Provide the (X, Y) coordinate of the cell's center where the given text is located.  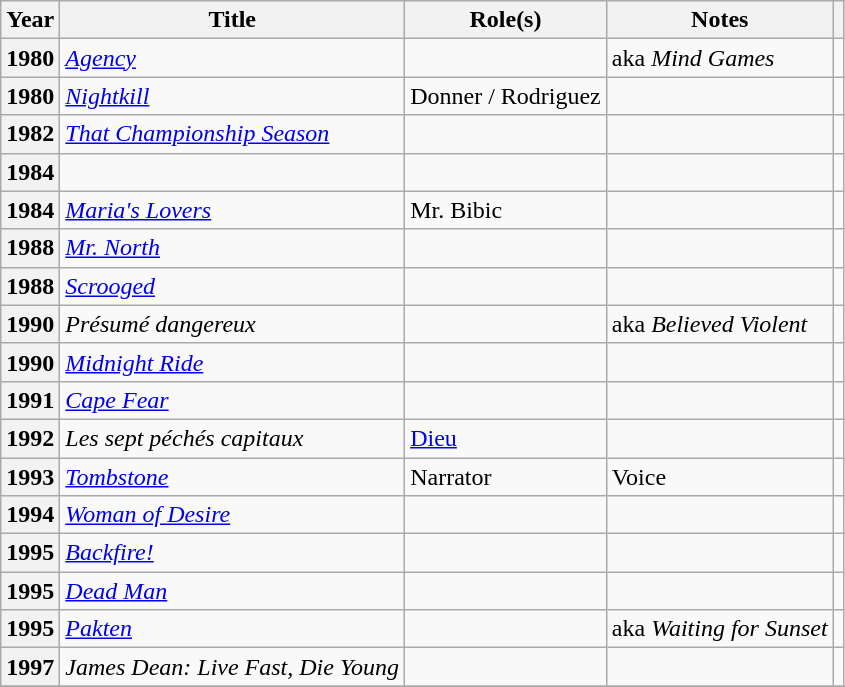
aka Mind Games (720, 58)
Nightkill (232, 96)
1982 (30, 134)
1994 (30, 515)
Notes (720, 20)
1993 (30, 477)
Présumé dangereux (232, 324)
That Championship Season (232, 134)
aka Believed Violent (720, 324)
Dead Man (232, 591)
Cape Fear (232, 400)
aka Waiting for Sunset (720, 629)
Mr. Bibic (506, 210)
Mr. North (232, 248)
Midnight Ride (232, 362)
Les sept péchés capitaux (232, 438)
1991 (30, 400)
1997 (30, 667)
Year (30, 20)
Scrooged (232, 286)
Maria's Lovers (232, 210)
Title (232, 20)
Agency (232, 58)
Pakten (232, 629)
Donner / Rodriguez (506, 96)
Narrator (506, 477)
Dieu (506, 438)
James Dean: Live Fast, Die Young (232, 667)
Backfire! (232, 553)
Woman of Desire (232, 515)
Voice (720, 477)
1992 (30, 438)
Tombstone (232, 477)
Role(s) (506, 20)
